Extract the (x, y) coordinate from the center of the cell holding the provided text.  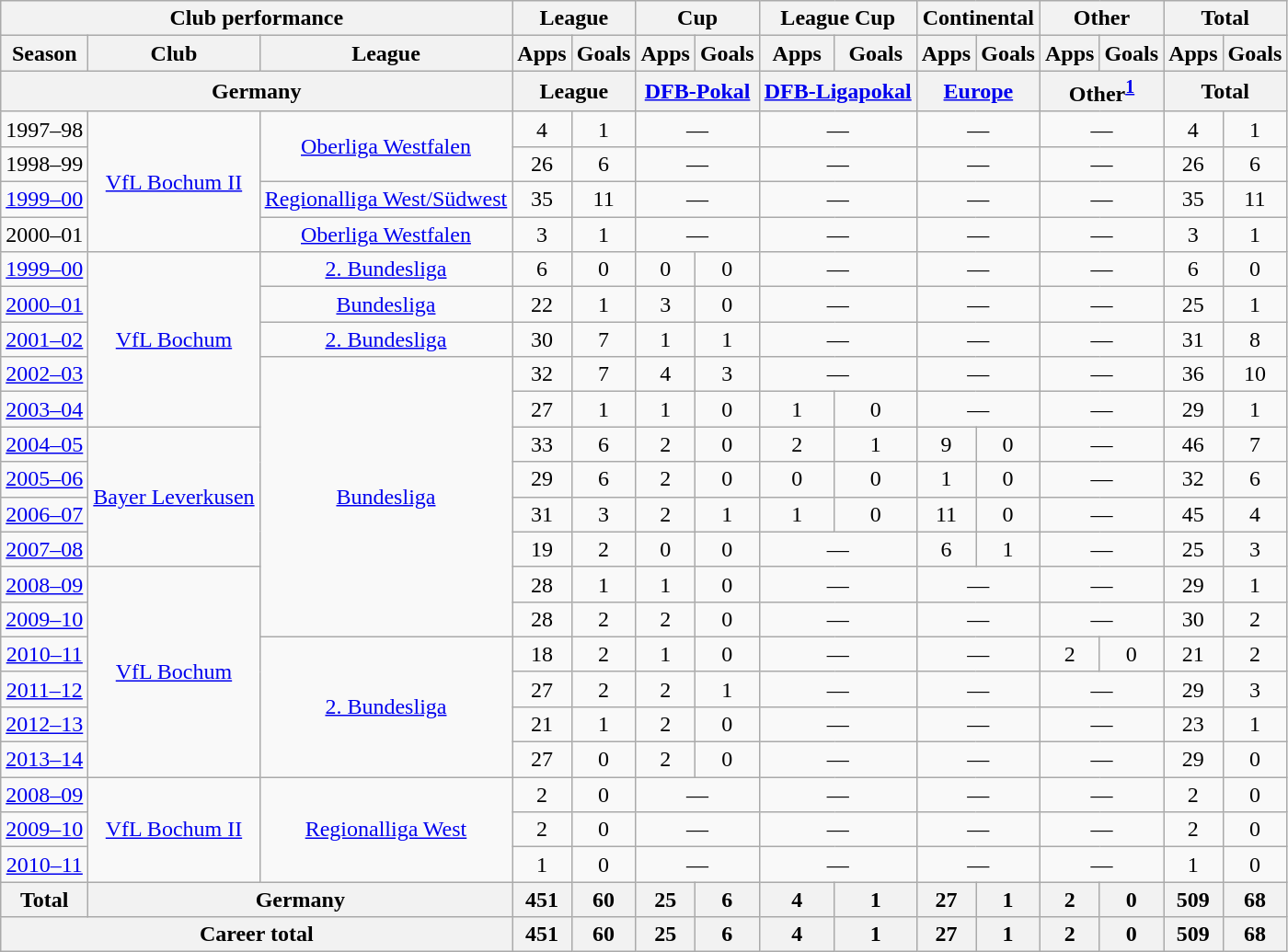
Continental (978, 18)
2003–04 (44, 409)
2011–12 (44, 689)
36 (1193, 374)
2013–14 (44, 760)
1997–98 (44, 129)
19 (542, 549)
9 (946, 444)
Regionalliga West/Südwest (386, 200)
33 (542, 444)
2001–02 (44, 339)
2004–05 (44, 444)
46 (1193, 444)
45 (1193, 514)
22 (542, 304)
DFB-Pokal (697, 92)
Other (1101, 18)
23 (1193, 724)
1998–99 (44, 164)
Other1 (1101, 92)
Season (44, 53)
Bayer Leverkusen (174, 497)
Cup (697, 18)
2005–06 (44, 479)
Club (174, 53)
2006–07 (44, 514)
2002–03 (44, 374)
Regionalliga West (386, 830)
DFB-Ligapokal (837, 92)
League Cup (837, 18)
Club performance (257, 18)
10 (1255, 374)
2007–08 (44, 549)
8 (1255, 339)
Europe (978, 92)
2012–13 (44, 724)
Career total (257, 935)
18 (542, 654)
